For the text-containing cell, return its midpoint in [x, y] coordinate format. 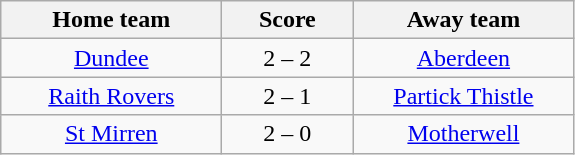
Raith Rovers [112, 96]
Home team [112, 20]
St Mirren [112, 134]
Dundee [112, 58]
Score [288, 20]
2 – 1 [288, 96]
Partick Thistle [464, 96]
2 – 0 [288, 134]
Away team [464, 20]
2 – 2 [288, 58]
Aberdeen [464, 58]
Motherwell [464, 134]
